Scan for the cell matching the given text and deliver its (X, Y) coordinate at center. 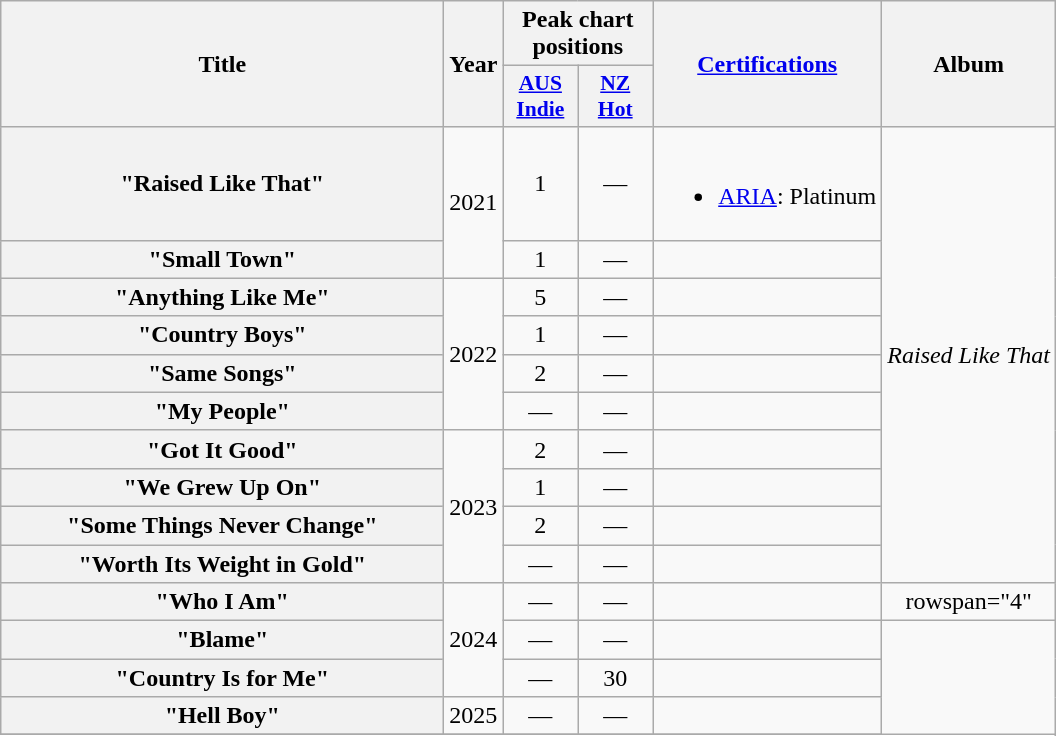
"Hell Boy" (222, 716)
"We Grew Up On" (222, 487)
2022 (474, 354)
Album (969, 64)
"Blame" (222, 640)
5 (540, 297)
30 (616, 678)
"Raised Like That" (222, 184)
"My People" (222, 411)
Title (222, 64)
Certifications (768, 64)
"Some Things Never Change" (222, 525)
AUS Indie (540, 96)
"Worth Its Weight in Gold" (222, 563)
2023 (474, 506)
ARIA: Platinum (768, 184)
2021 (474, 202)
rowspan="4" (969, 602)
2024 (474, 640)
Raised Like That (969, 355)
2025 (474, 716)
Year (474, 64)
"Same Songs" (222, 373)
Peak chart positions (578, 34)
"Who I Am" (222, 602)
NZHot (616, 96)
"Anything Like Me" (222, 297)
"Small Town" (222, 259)
"Country Is for Me" (222, 678)
"Got It Good" (222, 449)
"Country Boys" (222, 335)
